Find where the given text appears and provide that cell's center as [x, y] coordinate. 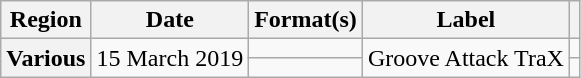
15 March 2019 [170, 58]
Various [46, 58]
Format(s) [306, 20]
Region [46, 20]
Label [466, 20]
Date [170, 20]
Groove Attack TraX [466, 58]
